Scan for the cell matching the given text and deliver its [X, Y] coordinate at center. 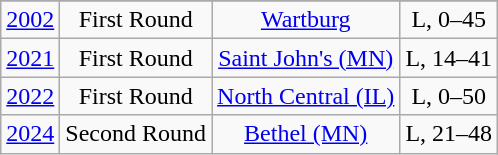
L, 21–48 [449, 134]
L, 14–41 [449, 58]
2022 [30, 96]
Second Round [136, 134]
2002 [30, 20]
Saint John's (MN) [306, 58]
2024 [30, 134]
Wartburg [306, 20]
North Central (IL) [306, 96]
L, 0–45 [449, 20]
2021 [30, 58]
L, 0–50 [449, 96]
Bethel (MN) [306, 134]
